Search for the cell housing the specified text and yield its [X, Y] center coordinate. 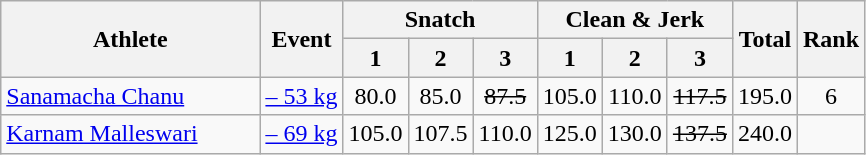
Snatch [440, 20]
125.0 [570, 134]
6 [832, 96]
137.5 [700, 134]
– 53 kg [302, 96]
130.0 [634, 134]
195.0 [764, 96]
Karnam Malleswari [130, 134]
Event [302, 39]
87.5 [505, 96]
Sanamacha Chanu [130, 96]
Athlete [130, 39]
107.5 [440, 134]
80.0 [376, 96]
Rank [832, 39]
Clean & Jerk [634, 20]
Total [764, 39]
117.5 [700, 96]
240.0 [764, 134]
85.0 [440, 96]
– 69 kg [302, 134]
